For the text-containing cell, return its midpoint in (X, Y) coordinate format. 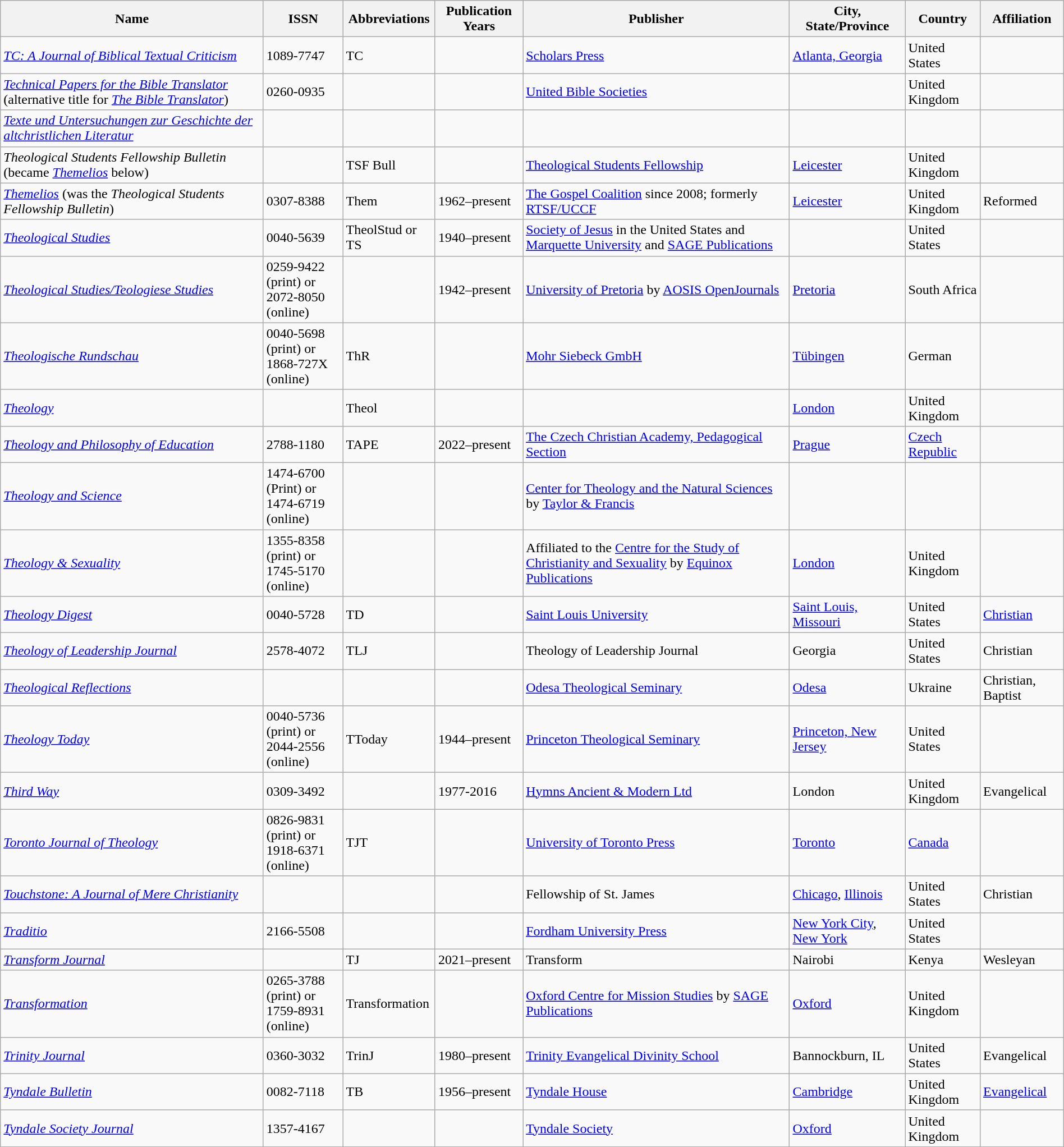
Fellowship of St. James (657, 894)
TLJ (389, 651)
Name (132, 19)
Mohr Siebeck GmbH (657, 356)
1474-6700 (Print) or1474-6719 (online) (303, 496)
0307-8388 (303, 201)
0040-5728 (303, 615)
Theology and Philosophy of Education (132, 444)
TB (389, 1092)
Toronto (847, 843)
Theological Reflections (132, 688)
TSF Bull (389, 165)
TrinJ (389, 1055)
0040-5639 (303, 238)
0309-3492 (303, 791)
TJ (389, 960)
Scholars Press (657, 55)
TD (389, 615)
TAPE (389, 444)
Theology Digest (132, 615)
Princeton, New Jersey (847, 740)
Publication Years (479, 19)
Oxford Centre for Mission Studies by SAGE Publications (657, 1003)
Affiliation (1021, 19)
Christian, Baptist (1021, 688)
Tyndale Bulletin (132, 1092)
Themelios (was the Theological Students Fellowship Bulletin) (132, 201)
0826-9831 (print) or1918-6371 (online) (303, 843)
Nairobi (847, 960)
0040-5698 (print) or1868-727X (online) (303, 356)
Tyndale Society Journal (132, 1128)
0265-3788 (print) or1759-8931 (online) (303, 1003)
South Africa (943, 290)
Theol (389, 407)
Transform (657, 960)
United Bible Societies (657, 92)
1089-7747 (303, 55)
Theologische Rundschau (132, 356)
Atlanta, Georgia (847, 55)
Odesa Theological Seminary (657, 688)
1956–present (479, 1092)
Texte und Untersuchungen zur Geschichte der altchristlichen Literatur (132, 128)
Theology and Science (132, 496)
0260-0935 (303, 92)
Odesa (847, 688)
TC (389, 55)
Third Way (132, 791)
Trinity Evangelical Divinity School (657, 1055)
Toronto Journal of Theology (132, 843)
University of Pretoria by AOSIS OpenJournals (657, 290)
Czech Republic (943, 444)
Saint Louis University (657, 615)
0040-5736 (print) or2044-2556 (online) (303, 740)
German (943, 356)
Affiliated to the Centre for the Study of Christianity and Sexuality by Equinox Publications (657, 563)
TToday (389, 740)
1357-4167 (303, 1128)
Center for Theology and the Natural Sciences by Taylor & Francis (657, 496)
Saint Louis, Missouri (847, 615)
TJT (389, 843)
0082-7118 (303, 1092)
2788-1180 (303, 444)
1944–present (479, 740)
Canada (943, 843)
Georgia (847, 651)
Ukraine (943, 688)
1977-2016 (479, 791)
Traditio (132, 930)
Wesleyan (1021, 960)
TheolStud or TS (389, 238)
0259-9422 (print) or2072-8050 (online) (303, 290)
1980–present (479, 1055)
Kenya (943, 960)
Hymns Ancient & Modern Ltd (657, 791)
Them (389, 201)
ThR (389, 356)
The Czech Christian Academy, Pedagogical Section (657, 444)
2021–present (479, 960)
The Gospel Coalition since 2008; formerly RTSF/UCCF (657, 201)
1942–present (479, 290)
Tyndale Society (657, 1128)
Theology & Sexuality (132, 563)
Technical Papers for the Bible Translator (alternative title for The Bible Translator) (132, 92)
1962–present (479, 201)
Touchstone: A Journal of Mere Christianity (132, 894)
2022–present (479, 444)
University of Toronto Press (657, 843)
1940–present (479, 238)
Tyndale House (657, 1092)
Theology (132, 407)
Fordham University Press (657, 930)
Society of Jesus in the United States and Marquette University and SAGE Publications (657, 238)
Pretoria (847, 290)
1355-8358 (print) or1745-5170 (online) (303, 563)
ISSN (303, 19)
Theological Studies/Teologiese Studies (132, 290)
Theological Studies (132, 238)
Prague (847, 444)
2578-4072 (303, 651)
0360-3032 (303, 1055)
Trinity Journal (132, 1055)
Reformed (1021, 201)
Publisher (657, 19)
New York City, New York (847, 930)
Theological Students Fellowship (657, 165)
Country (943, 19)
City, State/Province (847, 19)
TC: A Journal of Biblical Textual Criticism (132, 55)
Theological Students Fellowship Bulletin (became Themelios below) (132, 165)
Abbreviations (389, 19)
Bannockburn, IL (847, 1055)
Tübingen (847, 356)
2166-5508 (303, 930)
Chicago, Illinois (847, 894)
Princeton Theological Seminary (657, 740)
Transform Journal (132, 960)
Cambridge (847, 1092)
Theology Today (132, 740)
